Provide the (x, y) coordinate of the cell's center where the given text is located.  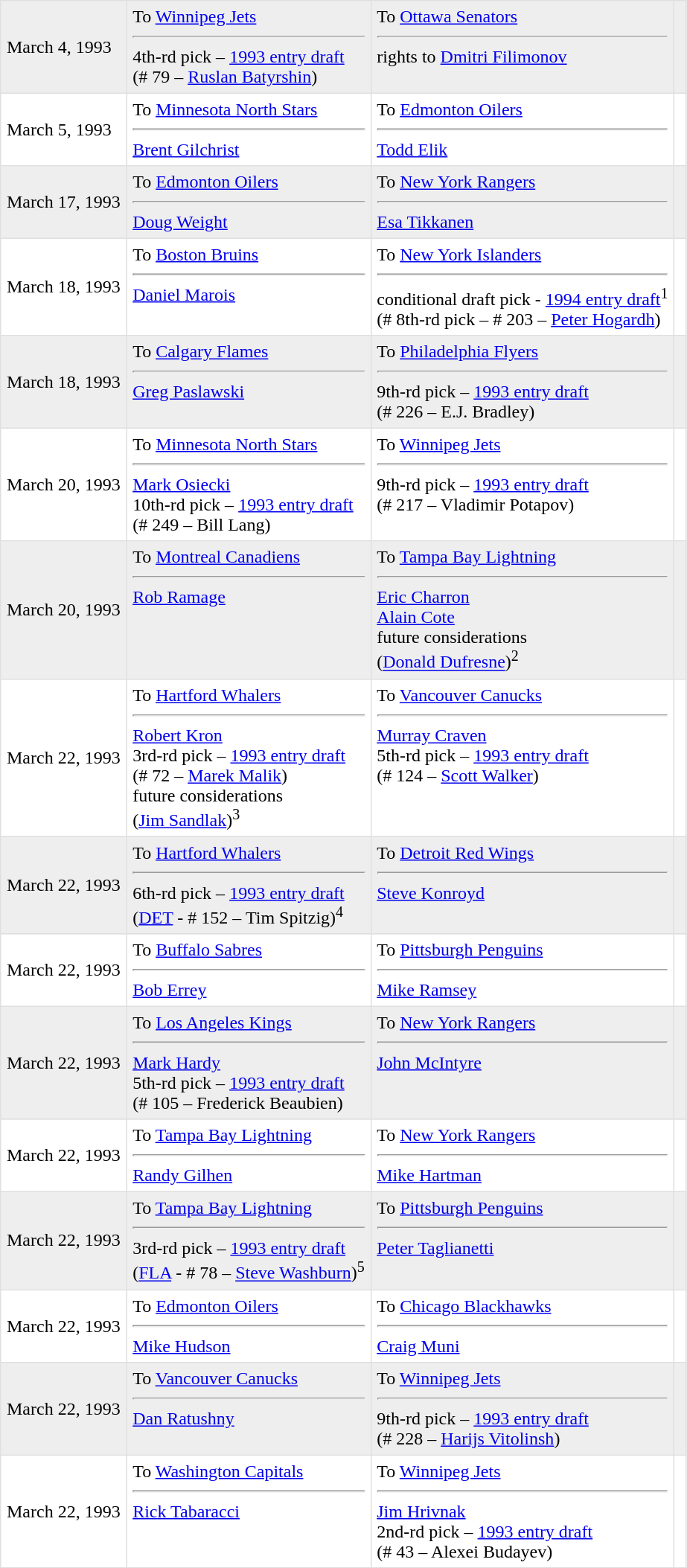
To Chicago BlackhawksCraig Muni (523, 1326)
To New York RangersEsa Tikkanen (523, 202)
To Vancouver CanucksMurray Craven5th-rd pick – 1993 entry draft(# 124 – Scott Walker) (523, 758)
To Minnesota North StarsBrent Gilchrist (249, 129)
To Edmonton OilersDoug Weight (249, 202)
To Los Angeles KingsMark Hardy5th-rd pick – 1993 entry draft(# 105 – Frederick Beaubien) (249, 1063)
To Winnipeg Jets9th-rd pick – 1993 entry draft(# 228 – Harijs Vitolinsh) (523, 1408)
To Edmonton OilersMike Hudson (249, 1326)
March 17, 1993 (64, 202)
March 5, 1993 (64, 129)
To Tampa Bay Lightning3rd-rd pick – 1993 entry draft(FLA - # 78 – Steve Washburn)5 (249, 1241)
To Vancouver CanucksDan Ratushny (249, 1408)
To Calgary FlamesGreg Paslawski (249, 382)
To Boston BruinsDaniel Marois (249, 287)
March 4, 1993 (64, 47)
To New York RangersMike Hartman (523, 1156)
To New York Islandersconditional draft pick - 1994 entry draft1(# 8th-rd pick – # 203 – Peter Hogardh) (523, 287)
To Pittsburgh PenguinsMike Ramsey (523, 970)
To Hartford Whalers6th-rd pick – 1993 entry draft(DET - # 152 – Tim Spitzig)4 (249, 886)
To Montreal CanadiensRob Ramage (249, 610)
To Winnipeg Jets4th-rd pick – 1993 entry draft(# 79 – Ruslan Batyrshin) (249, 47)
To Minnesota North StarsMark Osiecki10th-rd pick – 1993 entry draft(# 249 – Bill Lang) (249, 485)
To Pittsburgh PenguinsPeter Taglianetti (523, 1241)
To Edmonton OilersTodd Elik (523, 129)
To Winnipeg Jets9th-rd pick – 1993 entry draft(# 217 – Vladimir Potapov) (523, 485)
To Winnipeg JetsJim Hrivnak2nd-rd pick – 1993 entry draft(# 43 – Alexei Budayev) (523, 1511)
To New York RangersJohn McIntyre (523, 1063)
To Hartford WhalersRobert Kron3rd-rd pick – 1993 entry draft(# 72 – Marek Malik)future considerations(Jim Sandlak)3 (249, 758)
To Ottawa Senatorsrights to Dmitri Filimonov (523, 47)
To Washington CapitalsRick Tabaracci (249, 1511)
To Tampa Bay LightningEric CharronAlain Cotefuture considerations(Donald Dufresne)2 (523, 610)
To Buffalo SabresBob Errey (249, 970)
To Philadelphia Flyers9th-rd pick – 1993 entry draft(# 226 – E.J. Bradley) (523, 382)
To Detroit Red WingsSteve Konroyd (523, 886)
To Tampa Bay LightningRandy Gilhen (249, 1156)
